Locate the cell with the specified text and output its [X, Y] center coordinate. 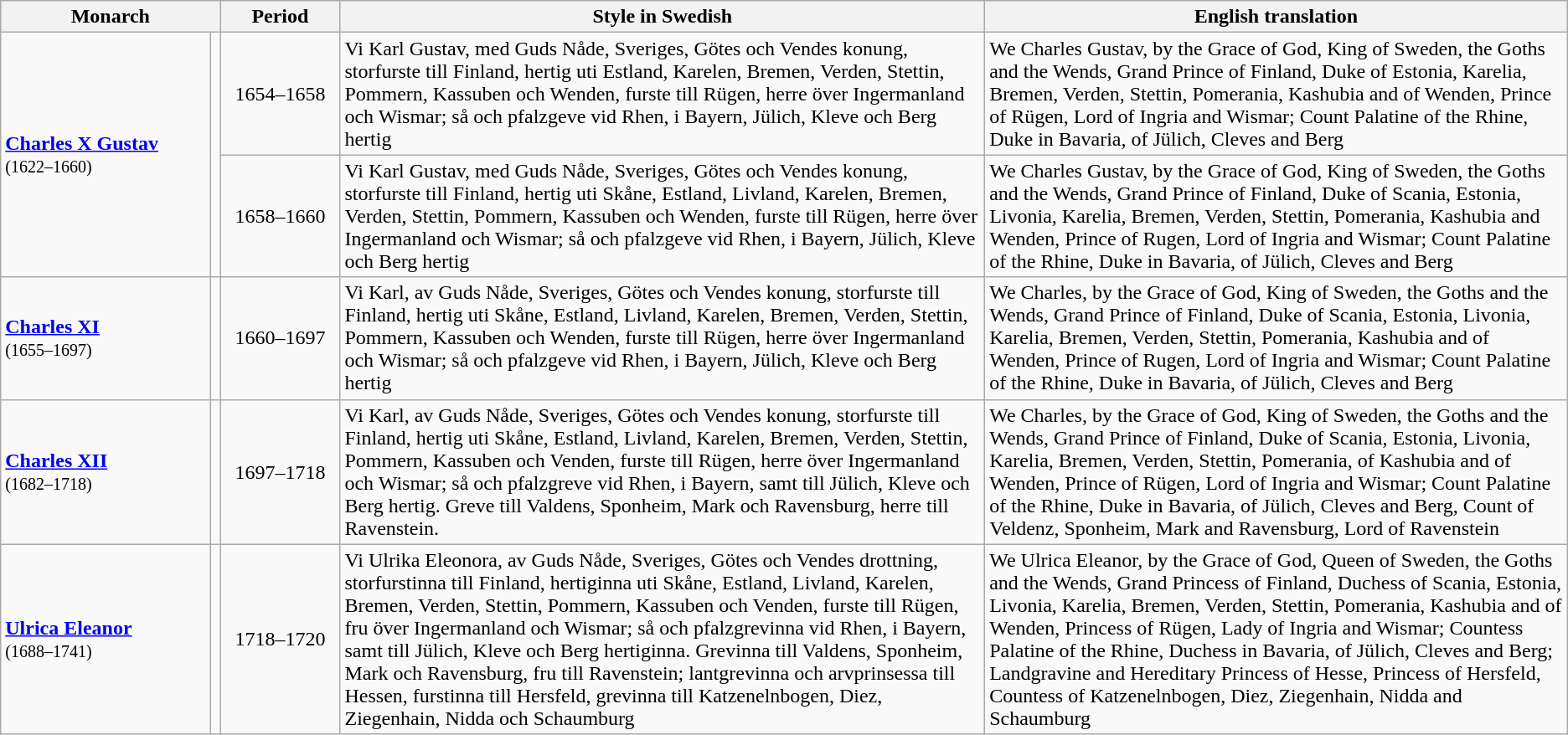
English translation [1277, 17]
Charles XII(1682–1718) [106, 472]
Period [280, 17]
1658–1660 [280, 216]
Monarch [111, 17]
Style in Swedish [663, 17]
Charles X Gustav(1622–1660) [106, 155]
1718–1720 [280, 640]
Ulrica Eleanor(1688–1741) [106, 640]
1697–1718 [280, 472]
1654–1658 [280, 94]
1660–1697 [280, 338]
Charles XI(1655–1697) [106, 338]
